Locate the cell with the specified text and output its [x, y] center coordinate. 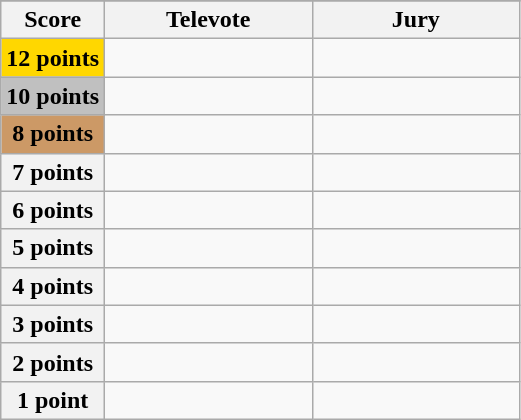
1 point [53, 400]
7 points [53, 172]
2 points [53, 362]
Televote [209, 20]
Jury [416, 20]
8 points [53, 134]
12 points [53, 58]
4 points [53, 286]
6 points [53, 210]
10 points [53, 96]
3 points [53, 324]
Score [53, 20]
5 points [53, 248]
